Capture the cell that displays the provided text and extract its [X, Y] central coordinate. 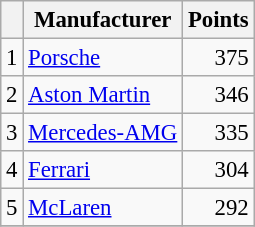
Aston Martin [103, 95]
3 [12, 133]
375 [218, 58]
335 [218, 133]
Manufacturer [103, 20]
Points [218, 20]
304 [218, 170]
McLaren [103, 208]
5 [12, 208]
Porsche [103, 58]
Ferrari [103, 170]
346 [218, 95]
1 [12, 58]
Mercedes-AMG [103, 133]
2 [12, 95]
292 [218, 208]
4 [12, 170]
